Output the [x, y] coordinate of the center of the cell containing the given text.  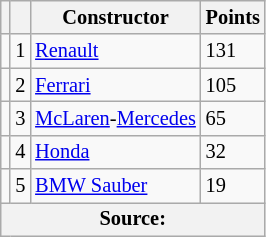
65 [233, 118]
Renault [115, 51]
32 [233, 152]
Source: [133, 219]
19 [233, 186]
4 [20, 152]
1 [20, 51]
Ferrari [115, 85]
5 [20, 186]
131 [233, 51]
Points [233, 17]
BMW Sauber [115, 186]
Constructor [115, 17]
Honda [115, 152]
105 [233, 85]
2 [20, 85]
McLaren-Mercedes [115, 118]
3 [20, 118]
